For the text-containing cell, return its midpoint in (x, y) coordinate format. 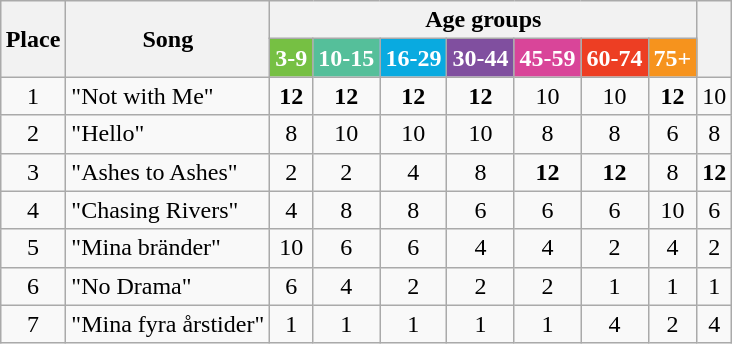
"Chasing Rivers" (168, 210)
16-29 (414, 58)
3-9 (292, 58)
45-59 (548, 58)
"Mina fyra årstider" (168, 324)
Song (168, 39)
"Not with Me" (168, 96)
"Ashes to Ashes" (168, 172)
75+ (672, 58)
Age groups (484, 20)
7 (33, 324)
5 (33, 248)
"No Drama" (168, 286)
60-74 (614, 58)
"Mina bränder" (168, 248)
30-44 (480, 58)
Place (33, 39)
"Hello" (168, 134)
10-15 (346, 58)
3 (33, 172)
